Pinpoint the cell where the given text exists, returning its [X, Y] midpoint coordinate. 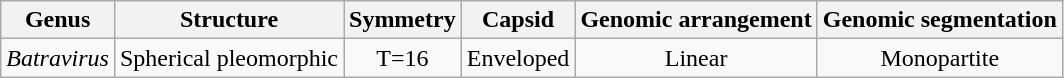
T=16 [403, 58]
Genus [58, 20]
Monopartite [940, 58]
Capsid [518, 20]
Genomic segmentation [940, 20]
Structure [228, 20]
Linear [696, 58]
Batravirus [58, 58]
Enveloped [518, 58]
Spherical pleomorphic [228, 58]
Genomic arrangement [696, 20]
Symmetry [403, 20]
